Determine the [x, y] coordinate at the center of the cell enclosing the given text.  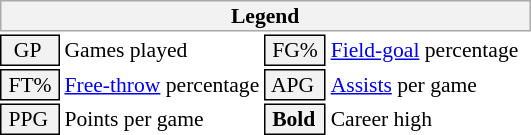
Assists per game [430, 85]
GP [30, 50]
Games played [162, 50]
APG [295, 85]
FT% [30, 85]
Field-goal percentage [430, 50]
Legend [265, 16]
Free-throw percentage [162, 85]
FG% [295, 50]
